Return the (X, Y) coordinate for the center point of the cell that contains the specified text.  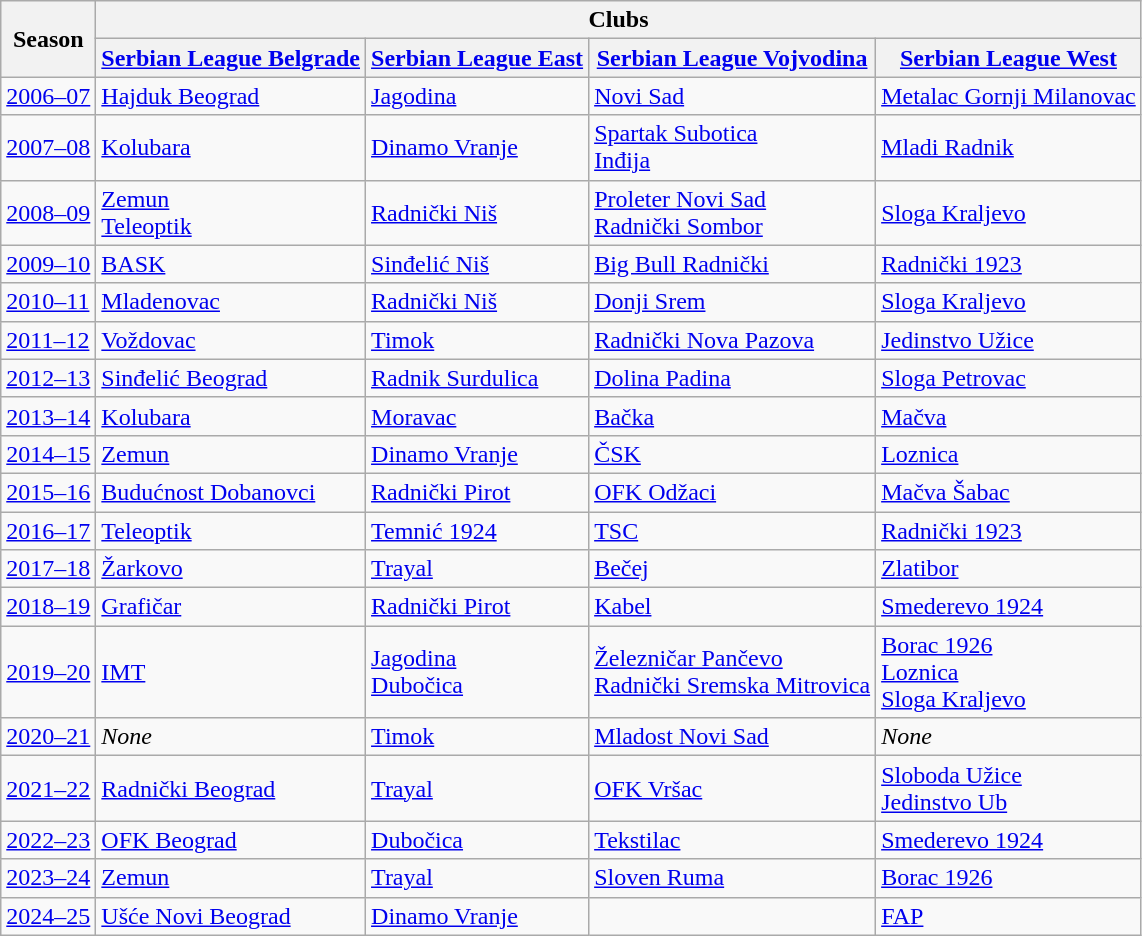
Mladi Radnik (1009, 148)
Tekstilac (732, 840)
Mladenovac (231, 302)
2021–22 (48, 788)
Radnik Surdulica (478, 378)
2014–15 (48, 454)
Loznica (1009, 454)
2008–09 (48, 212)
2024–25 (48, 916)
Big Bull Radnički (732, 264)
Sloga Petrovac (1009, 378)
Bačka (732, 416)
Jagodina (478, 96)
Teleoptik (231, 531)
Jagodina Dubočica (478, 672)
Voždovac (231, 340)
Donji Srem (732, 302)
Grafičar (231, 607)
OFK Vršac (732, 788)
Clubs (618, 20)
Proleter Novi SadRadnički Sombor (732, 212)
Spartak SuboticaInđija (732, 148)
Borac 1926 Loznica Sloga Kraljevo (1009, 672)
Serbian League East (478, 58)
2006–07 (48, 96)
2022–23 (48, 840)
Radnički Beograd (231, 788)
Serbian League Vojvodina (732, 58)
Sinđelić Niš (478, 264)
Mačva (1009, 416)
Bečej (732, 569)
2010–11 (48, 302)
2016–17 (48, 531)
2023–24 (48, 878)
2020–21 (48, 737)
2013–14 (48, 416)
Serbian League West (1009, 58)
IMT (231, 672)
Temnić 1924 (478, 531)
Mačva Šabac (1009, 492)
2009–10 (48, 264)
Radnički Nova Pazova (732, 340)
Ušće Novi Beograd (231, 916)
Kabel (732, 607)
Moravac (478, 416)
Jedinstvo Užice (1009, 340)
Hajduk Beograd (231, 96)
Serbian League Belgrade (231, 58)
OFK Beograd (231, 840)
Metalac Gornji Milanovac (1009, 96)
ČSK (732, 454)
Sinđelić Beograd (231, 378)
Železničar Pančevo Radnički Sremska Mitrovica (732, 672)
Zlatibor (1009, 569)
Novi Sad (732, 96)
Borac 1926 (1009, 878)
Dolina Padina (732, 378)
Budućnost Dobanovci (231, 492)
TSC (732, 531)
Season (48, 39)
OFK Odžaci (732, 492)
BASK (231, 264)
Sloboda Užice Jedinstvo Ub (1009, 788)
2012–13 (48, 378)
2015–16 (48, 492)
FAP (1009, 916)
ZemunTeleoptik (231, 212)
Dubočica (478, 840)
2011–12 (48, 340)
2019–20 (48, 672)
2018–19 (48, 607)
Mladost Novi Sad (732, 737)
Sloven Ruma (732, 878)
2007–08 (48, 148)
2017–18 (48, 569)
Žarkovo (231, 569)
